Detect which cell encompasses the target text, then output its (X, Y) center coordinate. 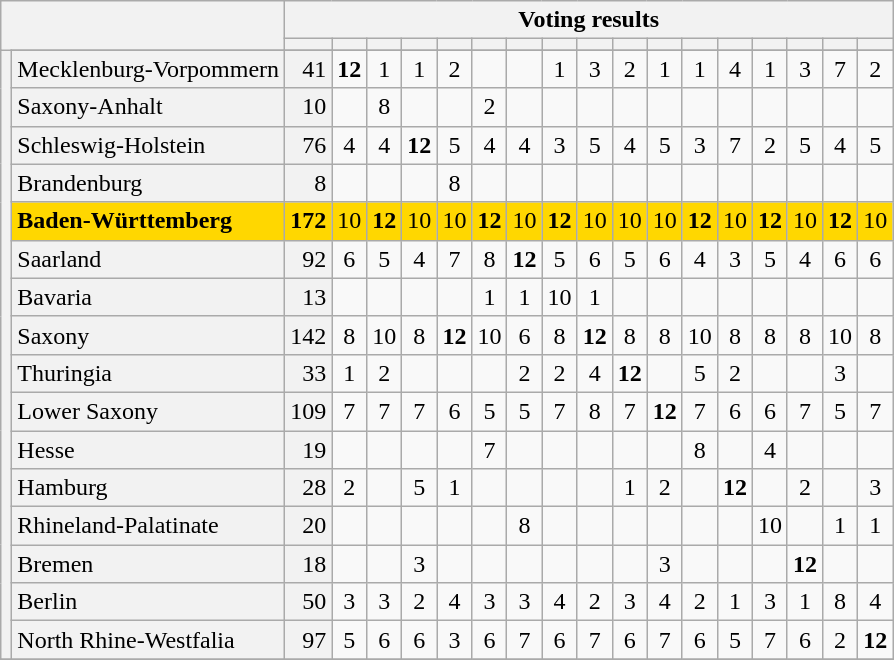
Lower Saxony (148, 411)
Schleswig-Holstein (148, 145)
Mecklenburg-Vorpommern (148, 69)
Berlin (148, 602)
18 (308, 564)
Voting results (589, 20)
19 (308, 449)
Saxony (148, 335)
97 (308, 640)
Thuringia (148, 373)
13 (308, 297)
33 (308, 373)
41 (308, 69)
Brandenburg (148, 183)
Hesse (148, 449)
Rhineland-Palatinate (148, 526)
Bavaria (148, 297)
20 (308, 526)
Bremen (148, 564)
142 (308, 335)
Saarland (148, 259)
Saxony-Anhalt (148, 107)
76 (308, 145)
Baden-Württemberg (148, 221)
Hamburg (148, 488)
50 (308, 602)
28 (308, 488)
North Rhine-Westfalia (148, 640)
172 (308, 221)
92 (308, 259)
109 (308, 411)
